Output the [X, Y] coordinate of the center of the cell containing the given text.  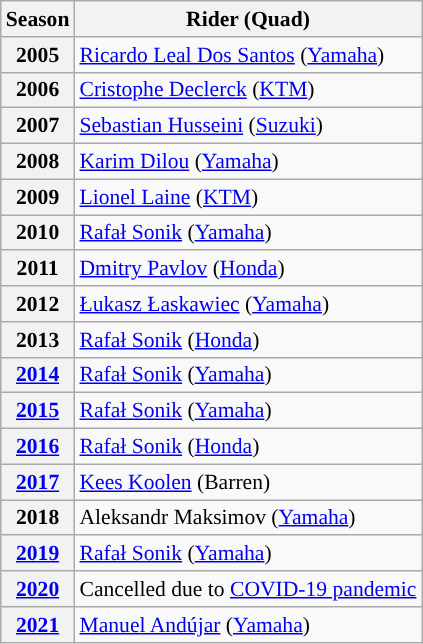
2018 [38, 518]
2011 [38, 269]
2008 [38, 162]
Dmitry Pavlov (Honda) [248, 269]
2019 [38, 554]
2020 [38, 589]
2013 [38, 340]
Łukasz Łaskawiec (Yamaha) [248, 304]
2021 [38, 625]
Aleksandr Maksimov (Yamaha) [248, 518]
2016 [38, 447]
2007 [38, 126]
Cristophe Declerck (KTM) [248, 90]
Kees Koolen (Barren) [248, 482]
2017 [38, 482]
2009 [38, 197]
Karim Dilou (Yamaha) [248, 162]
Season [38, 19]
2015 [38, 411]
2010 [38, 233]
Cancelled due to COVID-19 pandemic [248, 589]
Lionel Laine (KTM) [248, 197]
2012 [38, 304]
Ricardo Leal Dos Santos (Yamaha) [248, 55]
Sebastian Husseini (Suzuki) [248, 126]
2005 [38, 55]
2006 [38, 90]
Manuel Andújar (Yamaha) [248, 625]
2014 [38, 375]
Rider (Quad) [248, 19]
